Extract the (X, Y) coordinate from the center of the cell holding the provided text.  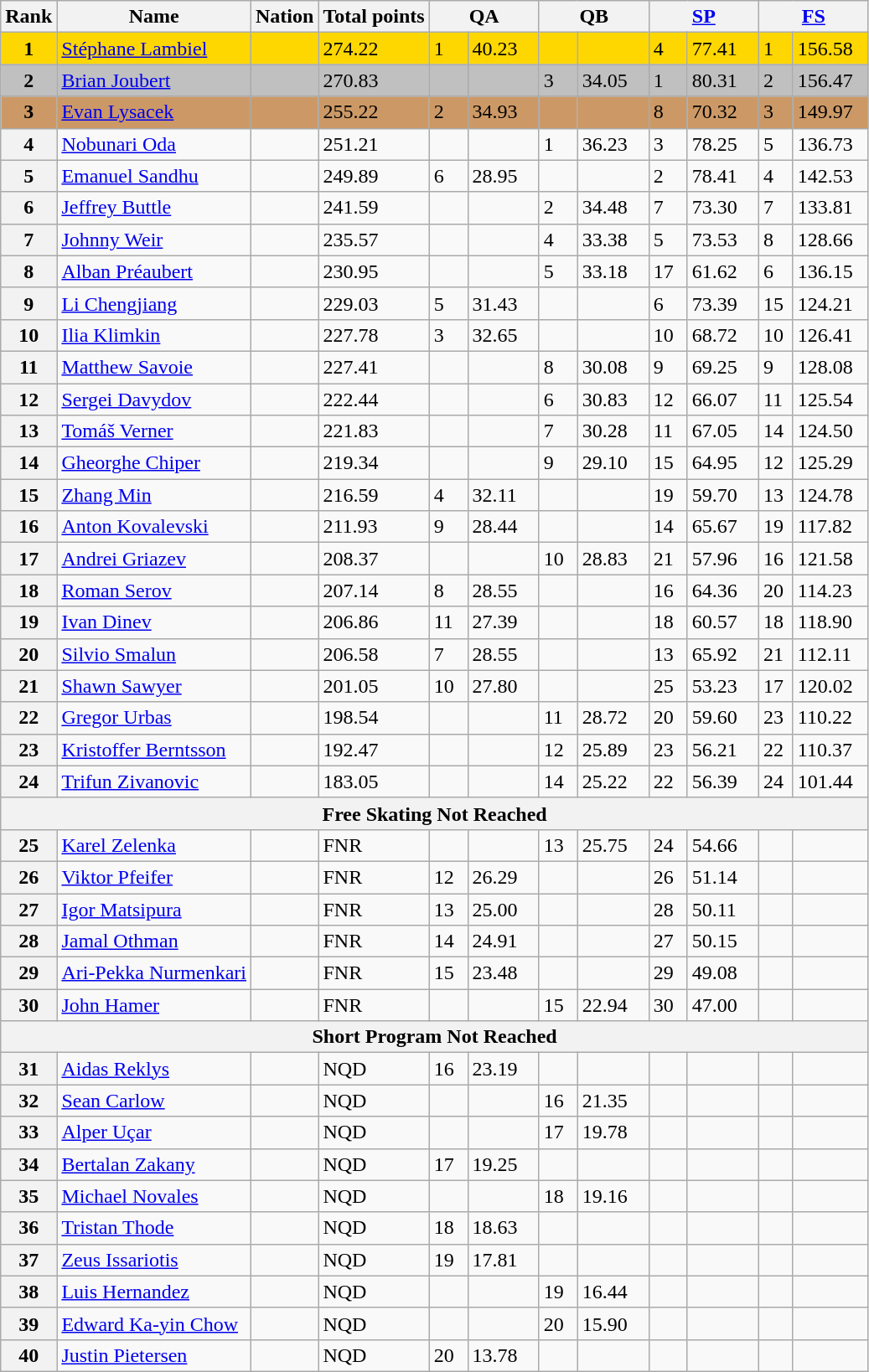
Andrei Griazev (154, 559)
136.73 (830, 144)
Rank (28, 17)
73.30 (722, 208)
216.59 (374, 495)
201.05 (374, 686)
65.92 (722, 654)
Viktor Pfeifer (154, 877)
133.81 (830, 208)
Roman Serov (154, 591)
206.58 (374, 654)
30.28 (613, 431)
Igor Matsipura (154, 909)
29.10 (613, 463)
Kristoffer Berntsson (154, 750)
51.14 (722, 877)
128.08 (830, 367)
125.29 (830, 463)
26.29 (503, 877)
32.65 (503, 335)
FS (813, 17)
64.95 (722, 463)
Gregor Urbas (154, 718)
219.34 (374, 463)
19.25 (503, 1164)
Jeffrey Buttle (154, 208)
34 (28, 1164)
149.97 (830, 112)
78.25 (722, 144)
Alban Préaubert (154, 271)
28.72 (613, 718)
Ari-Pekka Nurmenkari (154, 973)
77.41 (722, 49)
13.78 (503, 1355)
40 (28, 1355)
36.23 (613, 144)
60.57 (722, 622)
110.22 (830, 718)
28.95 (503, 176)
Zeus Issariotis (154, 1260)
38 (28, 1292)
19.16 (613, 1196)
Stéphane Lambiel (154, 49)
Gheorghe Chiper (154, 463)
206.86 (374, 622)
17.81 (503, 1260)
56.21 (722, 750)
Shawn Sawyer (154, 686)
33 (28, 1132)
Silvio Smalun (154, 654)
Total points (374, 17)
Johnny Weir (154, 240)
35 (28, 1196)
Edward Ka-yin Chow (154, 1323)
Li Chengjiang (154, 303)
270.83 (374, 80)
John Hamer (154, 1005)
73.39 (722, 303)
QA (484, 17)
37 (28, 1260)
28.44 (503, 527)
Nation (285, 17)
Michael Novales (154, 1196)
255.22 (374, 112)
114.23 (830, 591)
28.83 (613, 559)
128.66 (830, 240)
Alper Uçar (154, 1132)
68.72 (722, 335)
126.41 (830, 335)
69.25 (722, 367)
47.00 (722, 1005)
30.08 (613, 367)
208.37 (374, 559)
50.15 (722, 941)
142.53 (830, 176)
121.58 (830, 559)
67.05 (722, 431)
Evan Lysacek (154, 112)
136.15 (830, 271)
54.66 (722, 845)
31.43 (503, 303)
110.37 (830, 750)
24.91 (503, 941)
Nobunari Oda (154, 144)
56.39 (722, 781)
221.83 (374, 431)
117.82 (830, 527)
251.21 (374, 144)
112.11 (830, 654)
Trifun Zivanovic (154, 781)
27.80 (503, 686)
Tristan Thode (154, 1228)
Karel Zelenka (154, 845)
Aidas Reklys (154, 1069)
156.58 (830, 49)
192.47 (374, 750)
183.05 (374, 781)
Bertalan Zakany (154, 1164)
65.67 (722, 527)
32 (28, 1101)
15.90 (613, 1323)
19.78 (613, 1132)
25.00 (503, 909)
118.90 (830, 622)
Name (154, 17)
211.93 (374, 527)
34.48 (613, 208)
49.08 (722, 973)
32.11 (503, 495)
Free Skating Not Reached (435, 813)
124.78 (830, 495)
27.39 (503, 622)
59.60 (722, 718)
Jamal Othman (154, 941)
34.93 (503, 112)
249.89 (374, 176)
21.35 (613, 1101)
40.23 (503, 49)
23.48 (503, 973)
33.18 (613, 271)
Short Program Not Reached (435, 1037)
22.94 (613, 1005)
36 (28, 1228)
78.41 (722, 176)
Brian Joubert (154, 80)
31 (28, 1069)
124.21 (830, 303)
274.22 (374, 49)
23.19 (503, 1069)
50.11 (722, 909)
59.70 (722, 495)
Ilia Klimkin (154, 335)
73.53 (722, 240)
222.44 (374, 400)
Matthew Savoie (154, 367)
230.95 (374, 271)
25.89 (613, 750)
Luis Hernandez (154, 1292)
120.02 (830, 686)
156.47 (830, 80)
30.83 (613, 400)
101.44 (830, 781)
57.96 (722, 559)
198.54 (374, 718)
25.22 (613, 781)
124.50 (830, 431)
235.57 (374, 240)
207.14 (374, 591)
70.32 (722, 112)
16.44 (613, 1292)
Emanuel Sandhu (154, 176)
25.75 (613, 845)
64.36 (722, 591)
18.63 (503, 1228)
53.23 (722, 686)
39 (28, 1323)
227.78 (374, 335)
34.05 (613, 80)
61.62 (722, 271)
Sergei Davydov (154, 400)
Zhang Min (154, 495)
229.03 (374, 303)
33.38 (613, 240)
SP (704, 17)
Sean Carlow (154, 1101)
227.41 (374, 367)
241.59 (374, 208)
Ivan Dinev (154, 622)
Anton Kovalevski (154, 527)
Tomáš Verner (154, 431)
80.31 (722, 80)
QB (593, 17)
Justin Pietersen (154, 1355)
66.07 (722, 400)
125.54 (830, 400)
